Return the (X, Y) coordinate for the center point of the cell that contains the specified text.  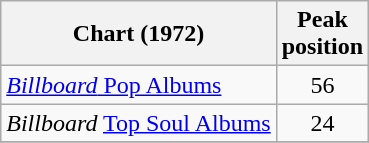
Billboard Pop Albums (138, 85)
Peakposition (322, 34)
24 (322, 123)
Chart (1972) (138, 34)
56 (322, 85)
Billboard Top Soul Albums (138, 123)
